Determine the (x, y) coordinate at the center of the cell enclosing the given text.  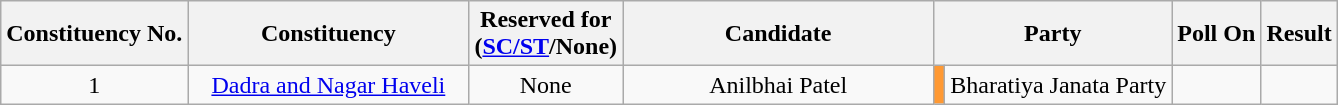
Result (1299, 34)
Party (1053, 34)
Anilbhai Patel (778, 85)
1 (94, 85)
Constituency No. (94, 34)
Poll On (1216, 34)
Reserved for(SC/ST/None) (546, 34)
None (546, 85)
Bharatiya Janata Party (1058, 85)
Candidate (778, 34)
Constituency (328, 34)
Dadra and Nagar Haveli (328, 85)
